Identify which cell holds the provided text, then report its (x, y) central coordinate. 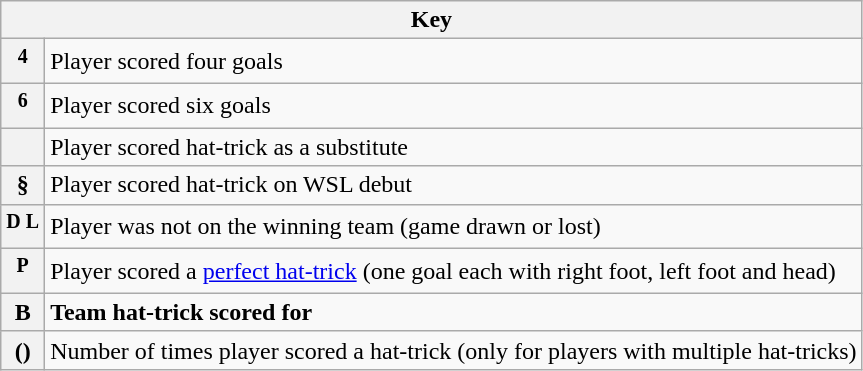
Player scored hat-trick on WSL debut (454, 185)
Player scored four goals (454, 62)
Player was not on the winning team (game drawn or lost) (454, 226)
Player scored a perfect hat-trick (one goal each with right foot, left foot and head) (454, 272)
() (23, 350)
Number of times player scored a hat-trick (only for players with multiple hat-tricks) (454, 350)
6 (23, 106)
§ (23, 185)
Key (432, 20)
Player scored six goals (454, 106)
D L (23, 226)
Team hat-trick scored for (454, 312)
P (23, 272)
4 (23, 62)
B (23, 312)
Player scored hat-trick as a substitute (454, 147)
